Search for the cell housing the specified text and yield its (X, Y) center coordinate. 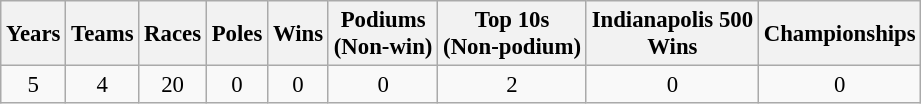
Wins (298, 34)
Podiums(Non-win) (382, 34)
Races (173, 34)
5 (34, 85)
Top 10s(Non-podium) (512, 34)
Teams (102, 34)
4 (102, 85)
Years (34, 34)
Championships (840, 34)
2 (512, 85)
20 (173, 85)
Poles (236, 34)
Indianapolis 500Wins (672, 34)
